Find where the given text appears and provide that cell's center as (x, y) coordinate. 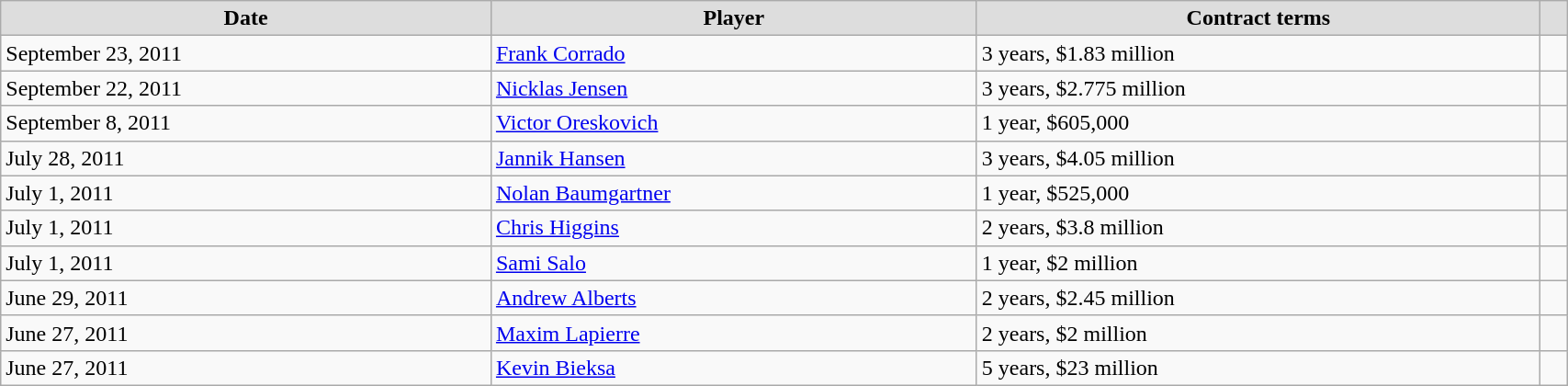
5 years, $23 million (1258, 368)
1 year, $605,000 (1258, 123)
Sami Salo (733, 263)
3 years, $4.05 million (1258, 158)
Chris Higgins (733, 228)
Andrew Alberts (733, 298)
2 years, $3.8 million (1258, 228)
Date (246, 18)
Maxim Lapierre (733, 333)
3 years, $1.83 million (1258, 53)
Jannik Hansen (733, 158)
1 year, $2 million (1258, 263)
2 years, $2.45 million (1258, 298)
Victor Oreskovich (733, 123)
Nolan Baumgartner (733, 193)
Frank Corrado (733, 53)
Kevin Bieksa (733, 368)
September 22, 2011 (246, 88)
2 years, $2 million (1258, 333)
1 year, $525,000 (1258, 193)
3 years, $2.775 million (1258, 88)
September 8, 2011 (246, 123)
July 28, 2011 (246, 158)
September 23, 2011 (246, 53)
Contract terms (1258, 18)
Player (733, 18)
June 29, 2011 (246, 298)
Nicklas Jensen (733, 88)
